Capture the cell that displays the provided text and extract its (x, y) central coordinate. 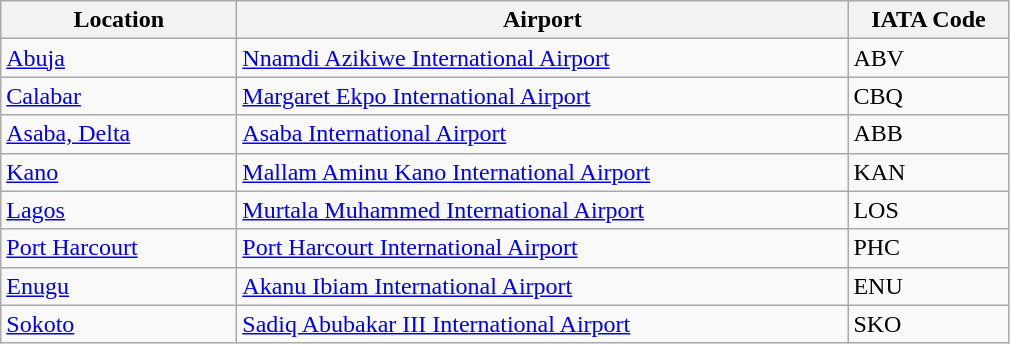
ENU (928, 286)
Lagos (119, 210)
Enugu (119, 286)
Akanu Ibiam International Airport (542, 286)
Abuja (119, 58)
Calabar (119, 96)
KAN (928, 172)
Asaba, Delta (119, 134)
CBQ (928, 96)
Port Harcourt International Airport (542, 248)
SKO (928, 324)
IATA Code (928, 20)
PHC (928, 248)
Mallam Aminu Kano International Airport (542, 172)
LOS (928, 210)
Airport (542, 20)
Sokoto (119, 324)
Margaret Ekpo International Airport (542, 96)
Asaba International Airport (542, 134)
ABV (928, 58)
Location (119, 20)
ABB (928, 134)
Murtala Muhammed International Airport (542, 210)
Kano (119, 172)
Sadiq Abubakar III International Airport (542, 324)
Port Harcourt (119, 248)
Nnamdi Azikiwe International Airport (542, 58)
